Determine the [x, y] coordinate at the center of the cell enclosing the given text.  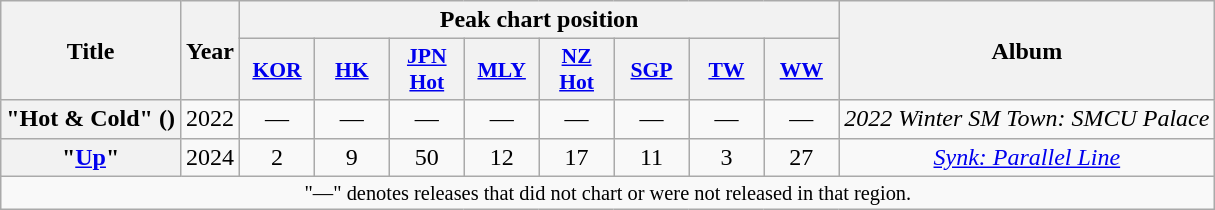
Album [1027, 50]
WW [802, 70]
9 [352, 157]
Synk: Parallel Line [1027, 157]
17 [576, 157]
27 [802, 157]
"—" denotes releases that did not chart or were not released in that region. [608, 193]
NZHot [576, 70]
Title [91, 50]
2022 [210, 119]
"Hot & Cold" () [91, 119]
11 [652, 157]
HK [352, 70]
SGP [652, 70]
50 [426, 157]
2024 [210, 157]
"Up" [91, 157]
2022 Winter SM Town: SMCU Palace [1027, 119]
KOR [278, 70]
2 [278, 157]
Peak chart position [540, 20]
TW [726, 70]
Year [210, 50]
JPNHot [426, 70]
3 [726, 157]
MLY [502, 70]
12 [502, 157]
